Capture the cell that displays the provided text and extract its (X, Y) central coordinate. 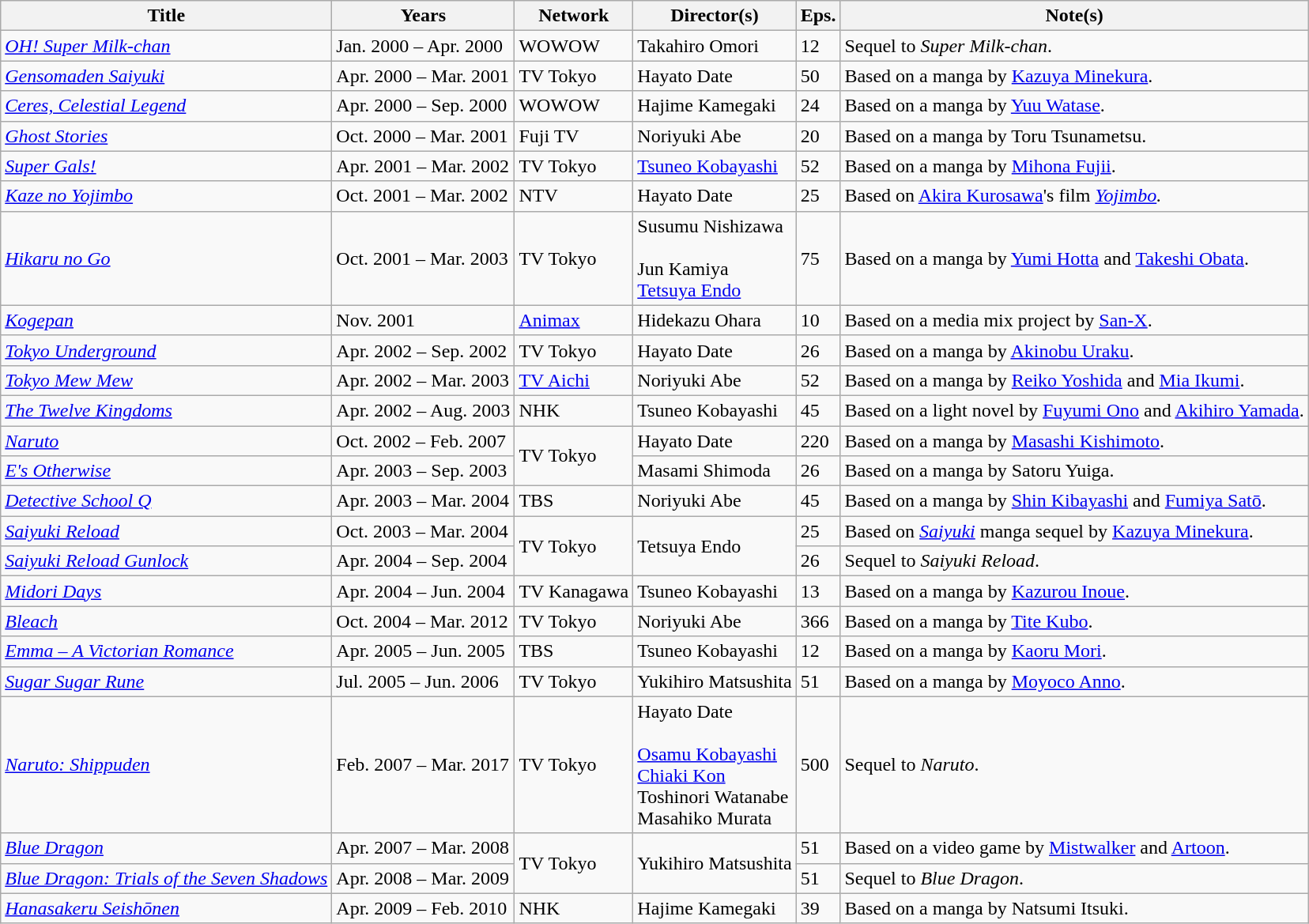
Based on a media mix project by San-X. (1074, 320)
Detective School Q (166, 501)
Apr. 2009 – Feb. 2010 (424, 908)
Blue Dragon (166, 848)
Title (166, 16)
Masami Shimoda (715, 471)
Apr. 2000 – Sep. 2000 (424, 106)
Feb. 2007 – Mar. 2017 (424, 765)
75 (818, 258)
13 (818, 591)
Sugar Sugar Rune (166, 681)
Based on a video game by Mistwalker and Artoon. (1074, 848)
Based on a manga by Satoru Yuiga. (1074, 471)
Based on a light novel by Fuyumi Ono and Akihiro Yamada. (1074, 410)
Based on a manga by Tite Kubo. (1074, 621)
Based on a manga by Reiko Yoshida and Mia Ikumi. (1074, 380)
Ghost Stories (166, 136)
Bleach (166, 621)
E's Otherwise (166, 471)
Jul. 2005 – Jun. 2006 (424, 681)
Apr. 2003 – Mar. 2004 (424, 501)
366 (818, 621)
Sequel to Blue Dragon. (1074, 878)
Kaze no Yojimbo (166, 196)
Sequel to Naruto. (1074, 765)
Based on a manga by Kazuya Minekura. (1074, 76)
Oct. 2002 – Feb. 2007 (424, 440)
Based on a manga by Toru Tsunametsu. (1074, 136)
Sequel to Saiyuki Reload. (1074, 561)
Super Gals! (166, 166)
Apr. 2002 – Sep. 2002 (424, 350)
Kogepan (166, 320)
39 (818, 908)
Oct. 2001 – Mar. 2002 (424, 196)
Animax (574, 320)
Based on a manga by Kazurou Inoue. (1074, 591)
Sequel to Super Milk-chan. (1074, 46)
Nov. 2001 (424, 320)
Fuji TV (574, 136)
Hanasakeru Seishōnen (166, 908)
Based on a manga by Kaoru Mori. (1074, 651)
TV Kanagawa (574, 591)
220 (818, 440)
Emma – A Victorian Romance (166, 651)
Based on a manga by Akinobu Uraku. (1074, 350)
Director(s) (715, 16)
Hikaru no Go (166, 258)
Jan. 2000 – Apr. 2000 (424, 46)
Hayato Date Osamu Kobayashi Chiaki Kon Toshinori Watanabe Masahiko Murata (715, 765)
Apr. 2005 – Jun. 2005 (424, 651)
Apr. 2004 – Jun. 2004 (424, 591)
Oct. 2001 – Mar. 2003 (424, 258)
Based on a manga by Moyoco Anno. (1074, 681)
Apr. 2002 – Mar. 2003 (424, 380)
Based on a manga by Masashi Kishimoto. (1074, 440)
Tetsuya Endo (715, 546)
Apr. 2002 – Aug. 2003 (424, 410)
Apr. 2008 – Mar. 2009 (424, 878)
Based on a manga by Natsumi Itsuki. (1074, 908)
Eps. (818, 16)
50 (818, 76)
Oct. 2003 – Mar. 2004 (424, 531)
Based on a manga by Mihona Fujii. (1074, 166)
Based on a manga by Yuu Watase. (1074, 106)
Note(s) (1074, 16)
Based on Akira Kurosawa's film Yojimbo. (1074, 196)
Based on a manga by Yumi Hotta and Takeshi Obata. (1074, 258)
Tokyo Mew Mew (166, 380)
Oct. 2004 – Mar. 2012 (424, 621)
Apr. 2000 – Mar. 2001 (424, 76)
Ceres, Celestial Legend (166, 106)
Apr. 2003 – Sep. 2003 (424, 471)
10 (818, 320)
Apr. 2004 – Sep. 2004 (424, 561)
The Twelve Kingdoms (166, 410)
500 (818, 765)
OH! Super Milk-chan (166, 46)
Based on a manga by Shin Kibayashi and Fumiya Satō. (1074, 501)
Tokyo Underground (166, 350)
Apr. 2001 – Mar. 2002 (424, 166)
Midori Days (166, 591)
Based on Saiyuki manga sequel by Kazuya Minekura. (1074, 531)
Years (424, 16)
24 (818, 106)
Gensomaden Saiyuki (166, 76)
Saiyuki Reload Gunlock (166, 561)
Susumu Nishizawa Jun Kamiya Tetsuya Endo (715, 258)
Network (574, 16)
20 (818, 136)
Oct. 2000 – Mar. 2001 (424, 136)
TV Aichi (574, 380)
Saiyuki Reload (166, 531)
Blue Dragon: Trials of the Seven Shadows (166, 878)
NTV (574, 196)
Naruto (166, 440)
Hidekazu Ohara (715, 320)
Takahiro Omori (715, 46)
Apr. 2007 – Mar. 2008 (424, 848)
Naruto: Shippuden (166, 765)
